Scan for the cell matching the given text and deliver its (X, Y) coordinate at center. 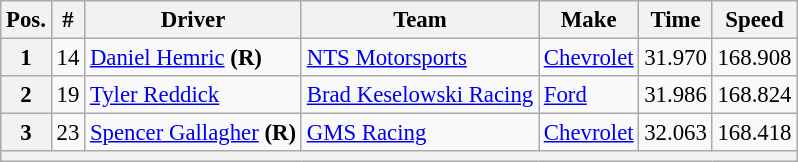
Time (676, 20)
Speed (754, 20)
Daniel Hemric (R) (194, 58)
31.986 (676, 95)
2 (26, 95)
Team (420, 20)
23 (68, 133)
31.970 (676, 58)
Tyler Reddick (194, 95)
168.418 (754, 133)
# (68, 20)
NTS Motorsports (420, 58)
GMS Racing (420, 133)
Spencer Gallagher (R) (194, 133)
32.063 (676, 133)
168.908 (754, 58)
Brad Keselowski Racing (420, 95)
Driver (194, 20)
19 (68, 95)
Ford (588, 95)
1 (26, 58)
Make (588, 20)
Pos. (26, 20)
168.824 (754, 95)
3 (26, 133)
14 (68, 58)
